Find where the given text appears and provide that cell's center as [x, y] coordinate. 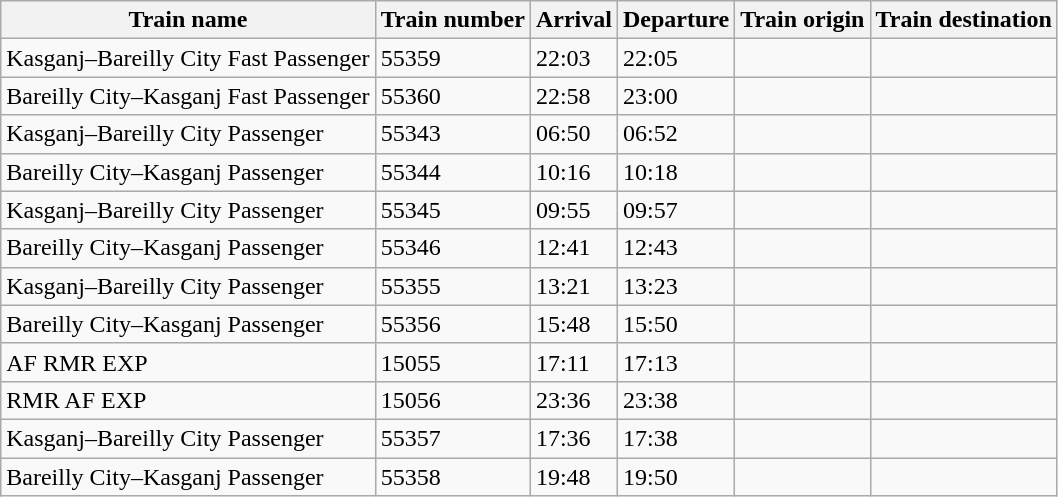
Train name [188, 20]
06:52 [676, 134]
17:11 [574, 362]
23:38 [676, 400]
23:00 [676, 96]
15:50 [676, 324]
55346 [452, 248]
RMR AF EXP [188, 400]
15:48 [574, 324]
09:55 [574, 210]
22:03 [574, 58]
19:48 [574, 477]
13:23 [676, 286]
10:18 [676, 172]
17:36 [574, 438]
22:58 [574, 96]
15056 [452, 400]
55344 [452, 172]
13:21 [574, 286]
55356 [452, 324]
19:50 [676, 477]
22:05 [676, 58]
Arrival [574, 20]
Kasganj–Bareilly City Fast Passenger [188, 58]
Bareilly City–Kasganj Fast Passenger [188, 96]
Train number [452, 20]
55359 [452, 58]
12:41 [574, 248]
10:16 [574, 172]
06:50 [574, 134]
55345 [452, 210]
12:43 [676, 248]
55358 [452, 477]
Train origin [802, 20]
55357 [452, 438]
17:38 [676, 438]
55343 [452, 134]
AF RMR EXP [188, 362]
17:13 [676, 362]
55360 [452, 96]
15055 [452, 362]
55355 [452, 286]
23:36 [574, 400]
Train destination [964, 20]
09:57 [676, 210]
Departure [676, 20]
